Return the [x, y] coordinate for the center point of the cell that contains the specified text.  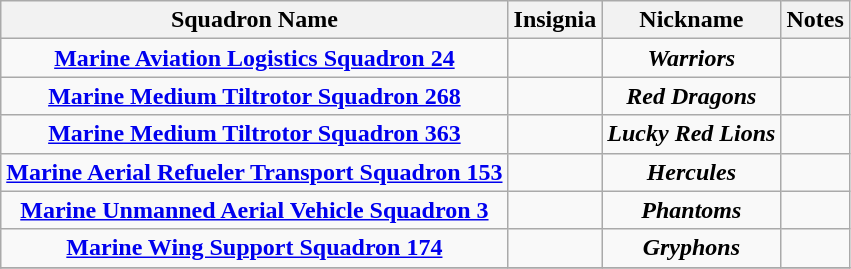
Marine Aerial Refueler Transport Squadron 153 [254, 172]
Squadron Name [254, 20]
Marine Unmanned Aerial Vehicle Squadron 3 [254, 210]
Marine Medium Tiltrotor Squadron 363 [254, 134]
Hercules [692, 172]
Lucky Red Lions [692, 134]
Marine Aviation Logistics Squadron 24 [254, 58]
Notes [815, 20]
Marine Medium Tiltrotor Squadron 268 [254, 96]
Nickname [692, 20]
Red Dragons [692, 96]
Gryphons [692, 248]
Phantoms [692, 210]
Warriors [692, 58]
Insignia [555, 20]
Marine Wing Support Squadron 174 [254, 248]
